Search for the cell housing the specified text and yield its [X, Y] center coordinate. 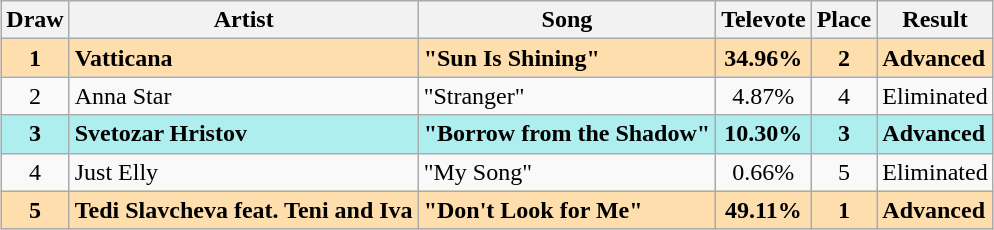
Song [566, 20]
Place [844, 20]
34.96% [764, 58]
Vatticana [244, 58]
"Sun Is Shining" [566, 58]
10.30% [764, 134]
Tedi Slavcheva feat. Teni and Iva [244, 210]
"Borrow from the Shadow" [566, 134]
Artist [244, 20]
Draw [35, 20]
Svetozar Hristov [244, 134]
0.66% [764, 172]
Just Elly [244, 172]
Anna Star [244, 96]
49.11% [764, 210]
"My Song" [566, 172]
"Stranger" [566, 96]
Result [935, 20]
4.87% [764, 96]
"Don't Look for Me" [566, 210]
Televote [764, 20]
